Find where the given text appears and provide that cell's center as (x, y) coordinate. 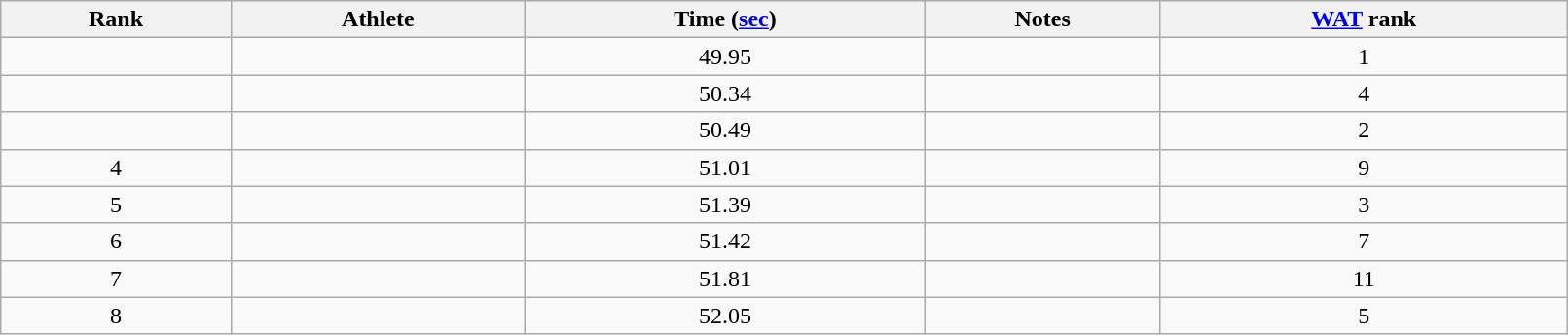
8 (117, 316)
1 (1365, 56)
51.01 (724, 167)
9 (1365, 167)
51.81 (724, 279)
51.39 (724, 205)
2 (1365, 130)
52.05 (724, 316)
Rank (117, 19)
11 (1365, 279)
50.34 (724, 93)
Time (sec) (724, 19)
51.42 (724, 242)
6 (117, 242)
49.95 (724, 56)
50.49 (724, 130)
3 (1365, 205)
WAT rank (1365, 19)
Notes (1043, 19)
Athlete (378, 19)
